Pinpoint the cell where the given text exists, returning its (X, Y) midpoint coordinate. 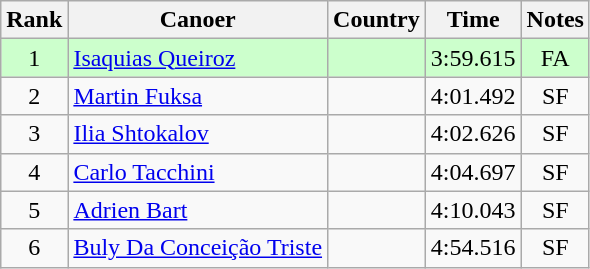
2 (34, 96)
4:01.492 (473, 96)
Rank (34, 20)
4:10.043 (473, 210)
1 (34, 58)
6 (34, 248)
Notes (555, 20)
4:04.697 (473, 172)
Carlo Tacchini (198, 172)
4:54.516 (473, 248)
Isaquias Queiroz (198, 58)
3 (34, 134)
Martin Fuksa (198, 96)
Adrien Bart (198, 210)
Canoer (198, 20)
3:59.615 (473, 58)
FA (555, 58)
4 (34, 172)
Buly Da Conceição Triste (198, 248)
Time (473, 20)
Country (377, 20)
4:02.626 (473, 134)
5 (34, 210)
Ilia Shtokalov (198, 134)
